Determine the [x, y] coordinate at the center of the cell enclosing the given text.  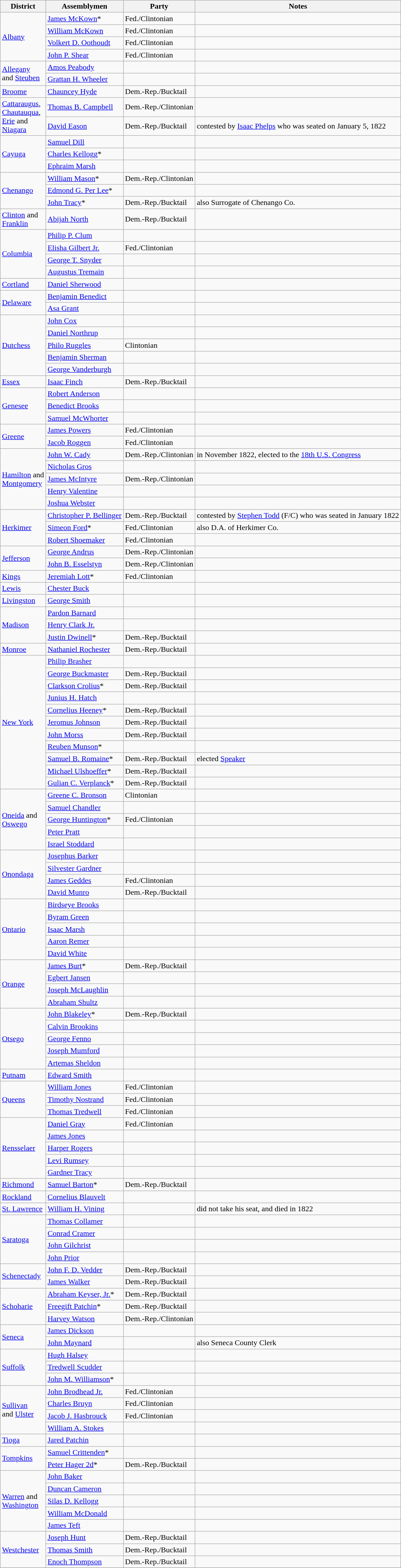
Party [159, 6]
John P. Shear [84, 55]
George Fenno [84, 1039]
Warren and Washington [23, 1501]
Samuel Barton* [84, 1185]
Saratoga [23, 1239]
Daniel Northrup [84, 333]
Tompkins [23, 1458]
Suffolk [23, 1367]
Greene C. Bronson [84, 795]
John Gilchrist [84, 1245]
Robert Anderson [84, 394]
Harper Rogers [84, 1148]
Thomas Smith [84, 1549]
Gulian C. Verplanck* [84, 783]
Amos Peabody [84, 67]
Chauncey Hyde [84, 91]
Philip Brasher [84, 661]
John Brodhead Jr. [84, 1392]
Birdseye Brooks [84, 905]
Edmond G. Per Lee* [84, 191]
James Dickson [84, 1330]
John F. D. Vedder [84, 1270]
William Mason* [84, 178]
John Cox [84, 321]
Broome [23, 91]
David White [84, 953]
also Seneca County Clerk [298, 1343]
David Munro [84, 893]
John M. Williamson* [84, 1379]
Joseph Hunt [84, 1537]
Benjamin Benedict [84, 296]
Henry Clark Jr. [84, 625]
Westchester [23, 1549]
Asa Grant [84, 308]
John B. Esselstyn [84, 564]
St. Lawrence [23, 1209]
James Jones [84, 1136]
Jeromus Johnson [84, 722]
Abijah North [84, 219]
Clarkson Crolius* [84, 686]
Sullivan and Ulster [23, 1410]
Artemas Sheldon [84, 1063]
Nicholas Gros [84, 467]
Greene [23, 436]
contested by Isaac Phelps who was seated on January 5, 1822 [298, 126]
Samuel McWhorter [84, 418]
Cattaraugus, Chautauqua, Erie and Niagara [23, 116]
Hamilton and Montgomery [23, 479]
Israel Stoddard [84, 844]
John Prior [84, 1258]
James McIntyre [84, 479]
Silvester Gardner [84, 868]
Charles Kellogg* [84, 154]
Rockland [23, 1197]
elected Speaker [298, 759]
in November 1822, elected to the 18th U.S. Congress [298, 455]
Volkert D. Oothoudt [84, 43]
Augustus Tremain [84, 272]
Albany [23, 37]
Grattan H. Wheeler [84, 79]
Benjamin Sherman [84, 357]
Thomas B. Campbell [84, 107]
Richmond [23, 1185]
Abraham Keyser, Jr.* [84, 1294]
Christopher P. Bellinger [84, 515]
Philo Ruggles [84, 345]
James Burt* [84, 966]
Lewis [23, 589]
James Geddes [84, 880]
Genesee [23, 406]
George T. Snyder [84, 260]
William Jones [84, 1087]
George Andrus [84, 552]
William H. Vining [84, 1209]
Notes [298, 6]
Queens [23, 1099]
John Maynard [84, 1343]
Cornelius Blauvelt [84, 1197]
Jacob J. Hasbrouck [84, 1416]
Thomas Tredwell [84, 1112]
Justin Dwinell* [84, 637]
Samuel Dill [84, 142]
Monroe [23, 649]
Reuben Munson* [84, 746]
Madison [23, 625]
Kings [23, 576]
Isaac Finch [84, 381]
Enoch Thompson [84, 1562]
Cornelius Heeney* [84, 710]
Herkimer [23, 527]
John Baker [84, 1477]
Dutchess [23, 345]
Duncan Cameron [84, 1489]
John Tracy* [84, 203]
Hugh Halsey [84, 1355]
also Surrogate of Chenango Co. [298, 203]
Nathaniel Rochester [84, 649]
Oneida and Oswego [23, 820]
George Vanderburgh [84, 369]
George Huntington* [84, 820]
Isaac Marsh [84, 929]
Freegift Patchin* [84, 1306]
Timothy Nostrand [84, 1099]
John W. Cady [84, 455]
Otsego [23, 1039]
Delaware [23, 302]
Philip P. Clum [84, 236]
Daniel Gray [84, 1124]
Elisha Gilbert Jr. [84, 248]
Thomas Collamer [84, 1221]
William McKown [84, 31]
Joseph Mumford [84, 1051]
Jeremiah Lott* [84, 576]
John Morss [84, 734]
Tredwell Scudder [84, 1367]
New York [23, 722]
Jacob Roggen [84, 442]
Chester Buck [84, 589]
James Teft [84, 1525]
Joseph McLaughlin [84, 990]
Putnam [23, 1075]
William McDonald [84, 1513]
William A. Stokes [84, 1428]
Onondaga [23, 874]
John Blakeley* [84, 1014]
Silas D. Kellogg [84, 1501]
Samuel Chandler [84, 807]
Levi Rumsey [84, 1160]
Daniel Sherwood [84, 284]
Byram Green [84, 917]
Samuel Crittenden* [84, 1452]
Simeon Ford* [84, 527]
Chenango [23, 190]
David Eason [84, 126]
Schoharie [23, 1306]
George Buckmaster [84, 674]
Essex [23, 381]
Columbia [23, 254]
Ephraim Marsh [84, 166]
George Smith [84, 601]
Egbert Jansen [84, 978]
Josephus Barker [84, 856]
Cayuga [23, 154]
Cortland [23, 284]
Junius H. Hatch [84, 698]
Orange [23, 984]
Ontario [23, 929]
Harvey Watson [84, 1318]
Benedict Brooks [84, 406]
Assemblymen [84, 6]
District [23, 6]
Schenectady [23, 1276]
Peter Hager 2d* [84, 1464]
Gardner Tracy [84, 1173]
James Powers [84, 430]
also D.A. of Herkimer Co. [298, 527]
Abraham Shultz [84, 1002]
did not take his seat, and died in 1822 [298, 1209]
Robert Shoemaker [84, 540]
Jared Patchin [84, 1440]
Seneca [23, 1337]
Calvin Brookins [84, 1026]
James McKown* [84, 19]
Henry Valentine [84, 491]
Peter Pratt [84, 832]
Michael Ulshoeffer* [84, 771]
Clinton and Franklin [23, 219]
Allegany and Steuben [23, 73]
Rensselaer [23, 1148]
Samuel B. Romaine* [84, 759]
James Walker [84, 1282]
Edward Smith [84, 1075]
Jefferson [23, 558]
Aaron Remer [84, 941]
Pardon Barnard [84, 613]
Conrad Cramer [84, 1233]
contested by Stephen Todd (F/C) who was seated in January 1822 [298, 515]
Livingston [23, 601]
Tioga [23, 1440]
Charles Bruyn [84, 1404]
Joshua Webster [84, 503]
